Capture the cell that displays the provided text and extract its (X, Y) central coordinate. 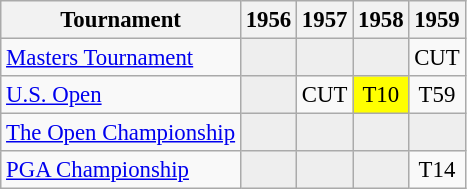
1959 (437, 20)
Masters Tournament (121, 58)
PGA Championship (121, 170)
T59 (437, 95)
1958 (381, 20)
U.S. Open (121, 95)
1956 (268, 20)
Tournament (121, 20)
T14 (437, 170)
1957 (325, 20)
The Open Championship (121, 133)
T10 (381, 95)
